For the text-containing cell, return its midpoint in (x, y) coordinate format. 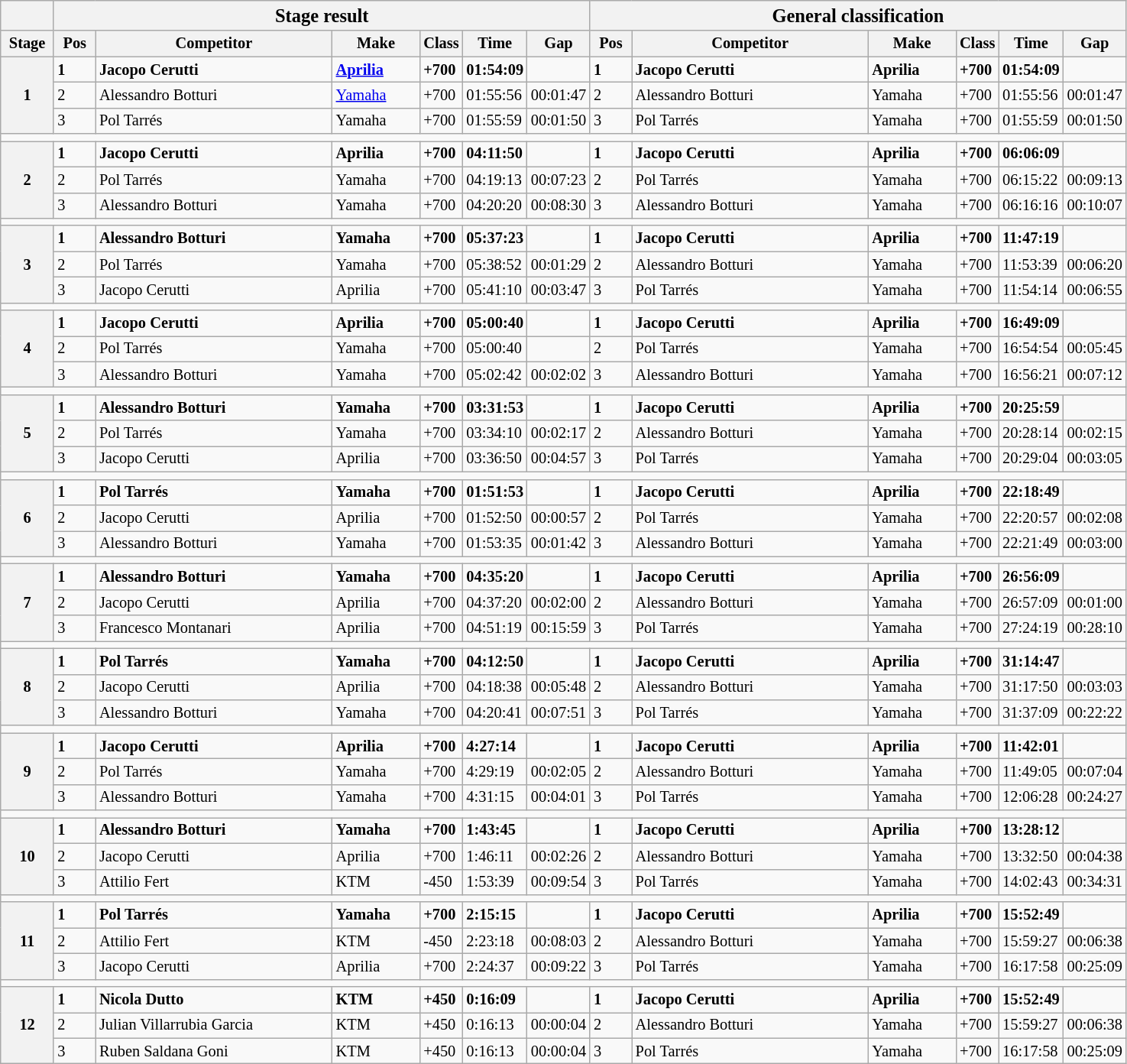
10 (28, 856)
7 (28, 602)
20:29:04 (1031, 459)
14:02:43 (1031, 882)
12 (28, 1026)
05:41:10 (495, 290)
31:17:50 (1031, 687)
04:12:50 (495, 661)
06:16:16 (1031, 206)
11:54:14 (1031, 290)
General classification (858, 15)
00:03:47 (559, 290)
00:09:54 (559, 882)
4:31:15 (495, 797)
12:06:28 (1031, 797)
06:15:22 (1031, 180)
8 (28, 686)
16:49:09 (1031, 323)
11:42:01 (1031, 746)
06:06:09 (1031, 154)
00:07:04 (1095, 771)
03:34:10 (495, 433)
20:28:14 (1031, 433)
04:37:20 (495, 602)
00:01:42 (559, 543)
31:37:09 (1031, 712)
05:38:52 (495, 264)
00:00:57 (559, 517)
03:31:53 (495, 407)
00:02:17 (559, 433)
05:37:23 (495, 238)
Julian Villarrubia Garcia (214, 1025)
04:35:20 (495, 576)
00:02:00 (559, 602)
01:53:35 (495, 543)
00:22:22 (1095, 712)
11:49:05 (1031, 771)
00:05:45 (1095, 349)
00:24:27 (1095, 797)
4 (28, 349)
5 (28, 433)
16:56:21 (1031, 375)
31:14:47 (1031, 661)
00:03:00 (1095, 543)
9 (28, 772)
00:04:01 (559, 797)
4:27:14 (495, 746)
2:15:15 (495, 915)
2:24:37 (495, 966)
00:01:29 (559, 264)
6 (28, 518)
04:11:50 (495, 154)
00:28:10 (1095, 628)
00:05:48 (559, 687)
00:04:38 (1095, 856)
00:03:05 (1095, 459)
13:28:12 (1031, 830)
00:10:07 (1095, 206)
22:21:49 (1031, 543)
01:52:50 (495, 517)
00:02:15 (1095, 433)
05:02:42 (495, 375)
00:07:12 (1095, 375)
00:02:26 (559, 856)
Francesco Montanari (214, 628)
Stage (28, 44)
13:32:50 (1031, 856)
26:56:09 (1031, 576)
00:07:51 (559, 712)
00:01:00 (1095, 602)
11:47:19 (1031, 238)
26:57:09 (1031, 602)
04:18:38 (495, 687)
00:02:02 (559, 375)
00:02:08 (1095, 517)
22:18:49 (1031, 492)
27:24:19 (1031, 628)
00:15:59 (559, 628)
Stage result (322, 15)
1:53:39 (495, 882)
Ruben Saldana Goni (214, 1051)
04:20:20 (495, 206)
00:09:13 (1095, 180)
03:36:50 (495, 459)
1:46:11 (495, 856)
01:51:53 (495, 492)
00:06:55 (1095, 290)
00:07:23 (559, 180)
16:54:54 (1031, 349)
00:02:05 (559, 771)
00:09:22 (559, 966)
00:04:57 (559, 459)
1:43:45 (495, 830)
11:53:39 (1031, 264)
04:51:19 (495, 628)
22:20:57 (1031, 517)
Nicola Dutto (214, 1000)
11 (28, 940)
00:03:03 (1095, 687)
00:08:03 (559, 941)
04:20:41 (495, 712)
04:19:13 (495, 180)
2:23:18 (495, 941)
0:16:09 (495, 1000)
00:06:20 (1095, 264)
00:34:31 (1095, 882)
20:25:59 (1031, 407)
00:08:30 (559, 206)
4:29:19 (495, 771)
